For the text-containing cell, return its midpoint in (x, y) coordinate format. 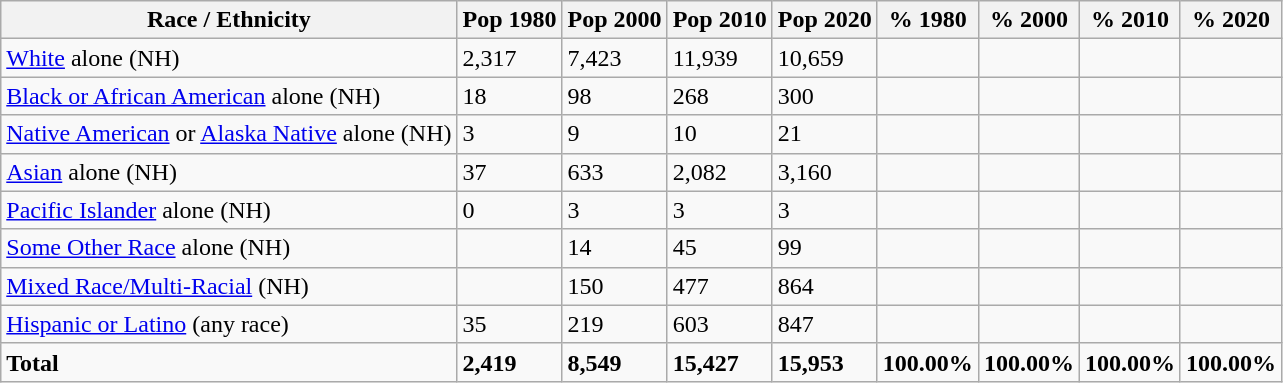
21 (824, 134)
300 (824, 96)
10,659 (824, 58)
2,419 (510, 362)
Pop 2000 (614, 20)
Race / Ethnicity (229, 20)
2,082 (720, 172)
% 2000 (1028, 20)
Total (229, 362)
Black or African American alone (NH) (229, 96)
35 (510, 324)
Asian alone (NH) (229, 172)
847 (824, 324)
18 (510, 96)
219 (614, 324)
150 (614, 286)
98 (614, 96)
268 (720, 96)
15,427 (720, 362)
3,160 (824, 172)
Pop 2010 (720, 20)
Pop 2020 (824, 20)
Pacific Islander alone (NH) (229, 210)
477 (720, 286)
11,939 (720, 58)
8,549 (614, 362)
864 (824, 286)
Pop 1980 (510, 20)
White alone (NH) (229, 58)
Some Other Race alone (NH) (229, 248)
0 (510, 210)
% 1980 (928, 20)
633 (614, 172)
99 (824, 248)
Native American or Alaska Native alone (NH) (229, 134)
% 2020 (1230, 20)
2,317 (510, 58)
15,953 (824, 362)
Hispanic or Latino (any race) (229, 324)
603 (720, 324)
9 (614, 134)
14 (614, 248)
10 (720, 134)
Mixed Race/Multi-Racial (NH) (229, 286)
7,423 (614, 58)
37 (510, 172)
% 2010 (1130, 20)
45 (720, 248)
